Search for the cell housing the specified text and yield its [x, y] center coordinate. 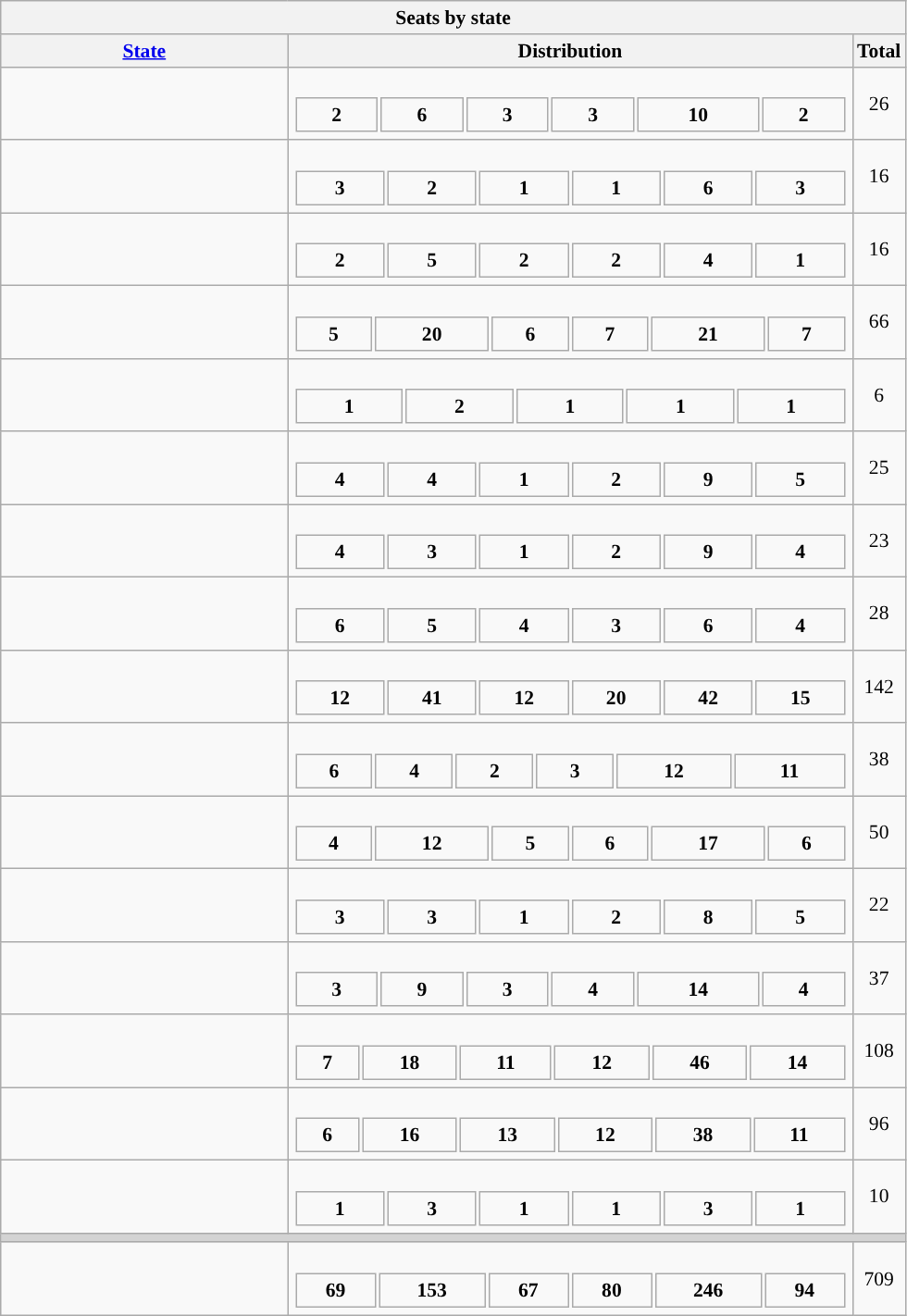
37 [879, 977]
6 4 2 3 12 11 [570, 759]
3 3 1 2 8 5 [570, 905]
108 [879, 1051]
5 20 6 7 21 7 [570, 322]
8 [708, 916]
153 [431, 1290]
13 [507, 1135]
23 [879, 540]
69 [335, 1290]
Total [879, 51]
28 [879, 615]
Seats by state [453, 18]
50 [879, 833]
21 [709, 333]
1 3 1 1 3 1 [570, 1198]
246 [707, 1290]
12 41 12 20 42 15 [570, 687]
18 [409, 1062]
94 [805, 1290]
17 [709, 844]
25 [879, 468]
6 5 4 3 6 4 [570, 615]
1 2 1 1 1 [570, 394]
69 153 67 80 246 94 [570, 1279]
6 16 13 12 38 11 [570, 1124]
67 [528, 1290]
96 [879, 1124]
7 18 11 12 46 14 [570, 1051]
42 [708, 698]
41 [431, 698]
3 9 3 4 14 4 [570, 977]
15 [800, 698]
46 [700, 1062]
4 4 1 2 9 5 [570, 468]
2 5 2 2 4 1 [570, 250]
66 [879, 322]
3 2 1 1 6 3 [570, 176]
80 [611, 1290]
2 6 3 3 10 2 [570, 104]
22 [879, 905]
4 3 1 2 9 4 [570, 540]
26 [879, 104]
4 12 5 6 17 6 [570, 833]
142 [879, 687]
Distribution [570, 51]
709 [879, 1279]
State [144, 51]
